For the text-containing cell, return its midpoint in [x, y] coordinate format. 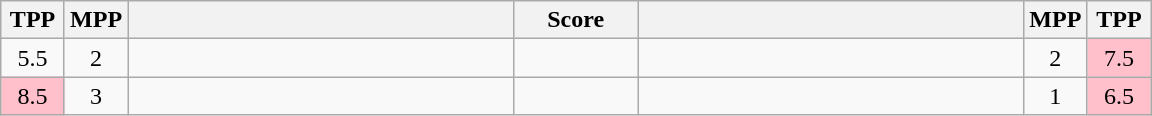
3 [96, 96]
6.5 [1119, 96]
8.5 [33, 96]
Score [576, 20]
7.5 [1119, 58]
1 [1056, 96]
5.5 [33, 58]
